Return the (X, Y) coordinate for the center point of the cell that contains the specified text.  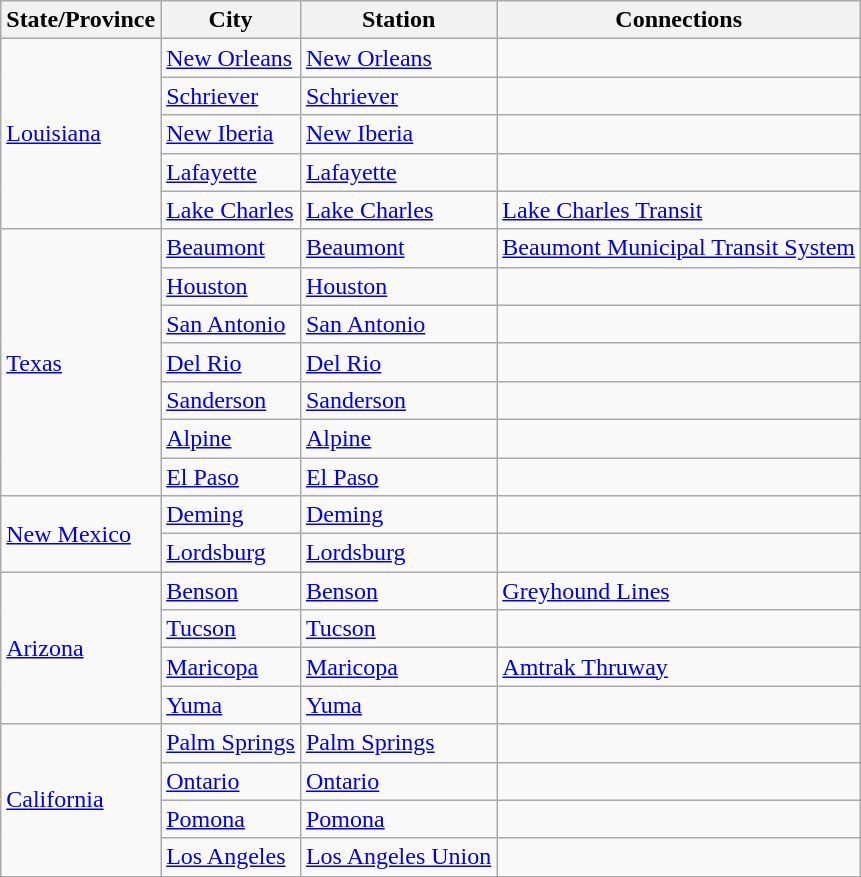
Los Angeles Union (398, 857)
Connections (679, 20)
California (81, 800)
Louisiana (81, 134)
Lake Charles Transit (679, 210)
Arizona (81, 648)
Greyhound Lines (679, 591)
State/Province (81, 20)
New Mexico (81, 534)
Texas (81, 362)
Beaumont Municipal Transit System (679, 248)
City (231, 20)
Station (398, 20)
Los Angeles (231, 857)
Amtrak Thruway (679, 667)
